Provide the (X, Y) coordinate of the cell's center where the given text is located.  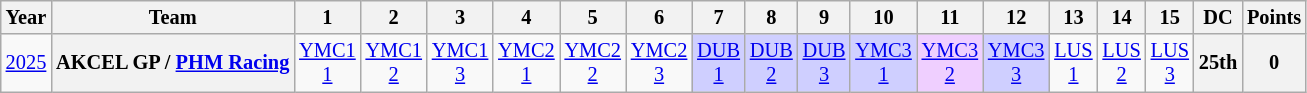
2025 (26, 63)
8 (772, 17)
4 (526, 17)
1 (327, 17)
YMC11 (327, 63)
5 (593, 17)
Team (172, 17)
12 (1016, 17)
13 (1073, 17)
Points (1274, 17)
LUS1 (1073, 63)
YMC33 (1016, 63)
6 (659, 17)
AKCEL GP / PHM Racing (172, 63)
DUB3 (824, 63)
3 (460, 17)
YMC13 (460, 63)
0 (1274, 63)
2 (394, 17)
YMC22 (593, 63)
15 (1170, 17)
25th (1218, 63)
YMC23 (659, 63)
9 (824, 17)
14 (1122, 17)
DUB2 (772, 63)
LUS2 (1122, 63)
Year (26, 17)
DC (1218, 17)
YMC31 (883, 63)
YMC32 (950, 63)
YMC12 (394, 63)
LUS3 (1170, 63)
7 (718, 17)
10 (883, 17)
DUB1 (718, 63)
YMC21 (526, 63)
11 (950, 17)
